Pinpoint the cell where the given text exists, returning its [x, y] midpoint coordinate. 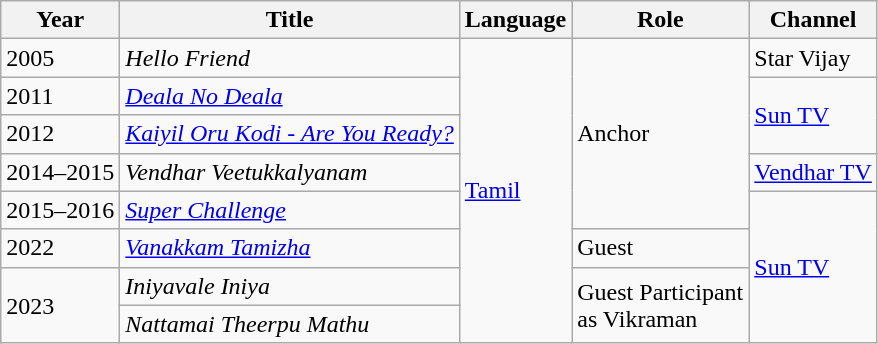
Year [60, 20]
Iniyavale Iniya [290, 286]
2012 [60, 134]
2005 [60, 58]
Star Vijay [814, 58]
2014–2015 [60, 172]
Deala No Deala [290, 96]
2023 [60, 305]
Channel [814, 20]
Kaiyil Oru Kodi - Are You Ready? [290, 134]
Tamil [515, 191]
Role [660, 20]
Language [515, 20]
Vendhar Veetukkalyanam [290, 172]
2011 [60, 96]
Title [290, 20]
Super Challenge [290, 210]
Anchor [660, 134]
Hello Friend [290, 58]
Vendhar TV [814, 172]
2022 [60, 248]
Guest [660, 248]
Guest Participantas Vikraman [660, 305]
2015–2016 [60, 210]
Vanakkam Tamizha [290, 248]
Nattamai Theerpu Mathu [290, 324]
